Search for the cell housing the specified text and yield its (x, y) center coordinate. 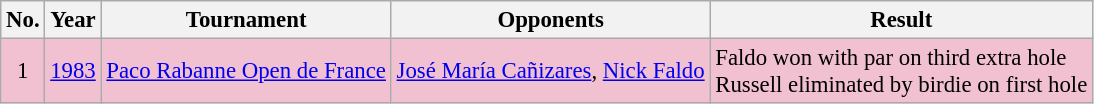
Faldo won with par on third extra holeRussell eliminated by birdie on first hole (902, 72)
1 (23, 72)
José María Cañizares, Nick Faldo (550, 72)
Year (73, 20)
1983 (73, 72)
No. (23, 20)
Opponents (550, 20)
Result (902, 20)
Tournament (246, 20)
Paco Rabanne Open de France (246, 72)
